Pinpoint the cell where the given text exists, returning its (X, Y) midpoint coordinate. 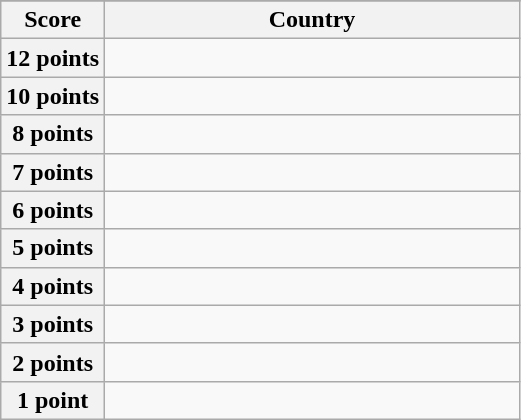
1 point (53, 400)
6 points (53, 210)
2 points (53, 362)
Score (53, 20)
3 points (53, 324)
7 points (53, 172)
12 points (53, 58)
4 points (53, 286)
5 points (53, 248)
Country (312, 20)
10 points (53, 96)
8 points (53, 134)
